Pinpoint the cell where the given text exists, returning its [x, y] midpoint coordinate. 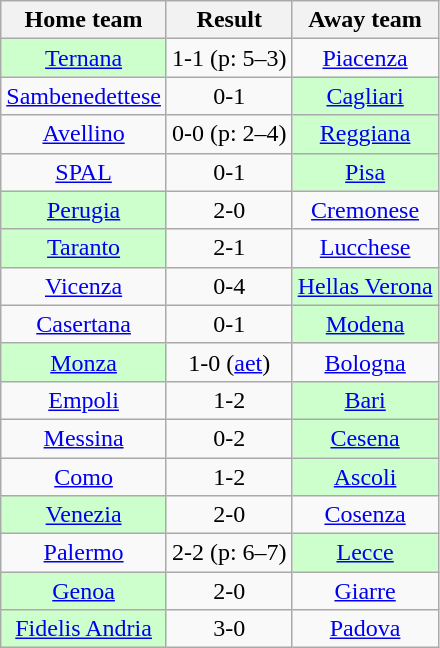
0-0 (p: 2–4) [229, 134]
Empoli [84, 400]
Casertana [84, 324]
Genoa [84, 591]
Piacenza [365, 58]
Palermo [84, 553]
Result [229, 20]
Fidelis Andria [84, 629]
Hellas Verona [365, 286]
Sambenedettese [84, 96]
Bologna [365, 362]
Lecce [365, 553]
Cosenza [365, 515]
Venezia [84, 515]
Avellino [84, 134]
Ascoli [365, 477]
Reggiana [365, 134]
Away team [365, 20]
Pisa [365, 172]
Vicenza [84, 286]
Modena [365, 324]
1-0 (aet) [229, 362]
Bari [365, 400]
Padova [365, 629]
Ternana [84, 58]
Taranto [84, 248]
Home team [84, 20]
2-1 [229, 248]
Cesena [365, 438]
3-0 [229, 629]
Giarre [365, 591]
Cremonese [365, 210]
Perugia [84, 210]
1-1 (p: 5–3) [229, 58]
0-4 [229, 286]
Cagliari [365, 96]
Lucchese [365, 248]
Messina [84, 438]
SPAL [84, 172]
Como [84, 477]
Monza [84, 362]
0-2 [229, 438]
2-2 (p: 6–7) [229, 553]
